Locate the cell with the specified text and output its (x, y) center coordinate. 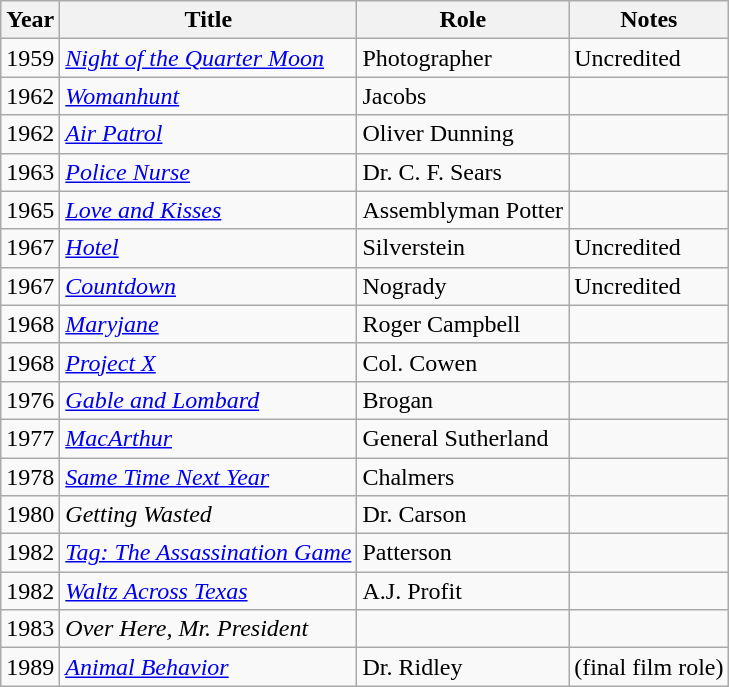
Patterson (463, 553)
Year (30, 20)
Nogrady (463, 286)
1978 (30, 477)
(final film role) (649, 667)
Jacobs (463, 96)
Col. Cowen (463, 362)
A.J. Profit (463, 591)
1976 (30, 400)
Police Nurse (208, 172)
Hotel (208, 248)
Silverstein (463, 248)
1983 (30, 629)
Womanhunt (208, 96)
1989 (30, 667)
Over Here, Mr. President (208, 629)
General Sutherland (463, 438)
1980 (30, 515)
1963 (30, 172)
Role (463, 20)
Gable and Lombard (208, 400)
Dr. Carson (463, 515)
Maryjane (208, 324)
Air Patrol (208, 134)
1977 (30, 438)
Assemblyman Potter (463, 210)
Dr. Ridley (463, 667)
Oliver Dunning (463, 134)
Same Time Next Year (208, 477)
Brogan (463, 400)
Photographer (463, 58)
Waltz Across Texas (208, 591)
Countdown (208, 286)
Chalmers (463, 477)
Project X (208, 362)
1965 (30, 210)
Notes (649, 20)
Title (208, 20)
Roger Campbell (463, 324)
Dr. C. F. Sears (463, 172)
MacArthur (208, 438)
Getting Wasted (208, 515)
Animal Behavior (208, 667)
Tag: The Assassination Game (208, 553)
Love and Kisses (208, 210)
Night of the Quarter Moon (208, 58)
1959 (30, 58)
